Return [x, y] of the center of cell containing provided text 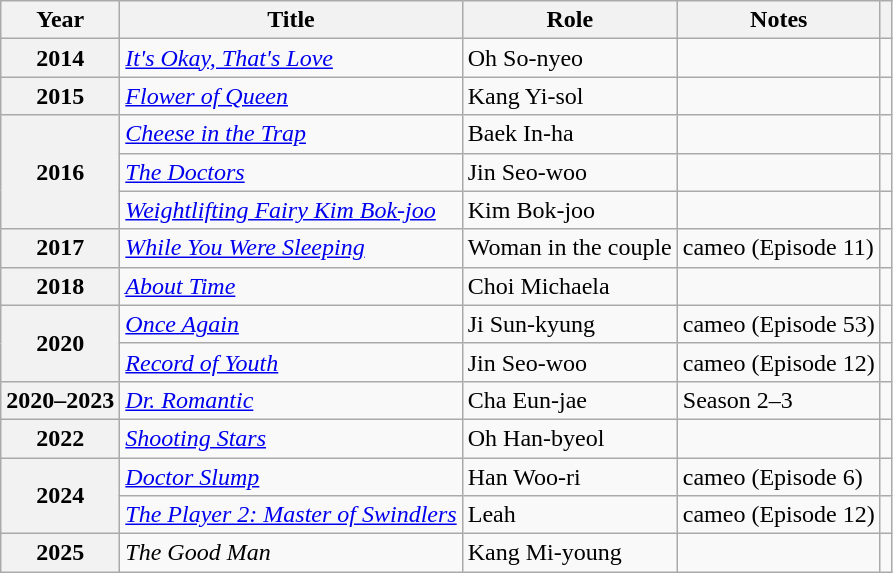
Weightlifting Fairy Kim Bok-joo [291, 210]
Baek In-ha [570, 134]
Once Again [291, 324]
Record of Youth [291, 362]
2015 [60, 96]
2020–2023 [60, 400]
2017 [60, 248]
Role [570, 20]
About Time [291, 286]
cameo (Episode 11) [778, 248]
Woman in the couple [570, 248]
Kang Mi-young [570, 553]
2018 [60, 286]
cameo (Episode 53) [778, 324]
Cha Eun-jae [570, 400]
2014 [60, 58]
Flower of Queen [291, 96]
2020 [60, 343]
2025 [60, 553]
The Player 2: Master of Swindlers [291, 515]
Dr. Romantic [291, 400]
Title [291, 20]
2024 [60, 496]
Ji Sun-kyung [570, 324]
Kim Bok-joo [570, 210]
2016 [60, 172]
Choi Michaela [570, 286]
Oh So-nyeo [570, 58]
It's Okay, That's Love [291, 58]
While You Were Sleeping [291, 248]
Notes [778, 20]
The Doctors [291, 172]
Doctor Slump [291, 477]
Leah [570, 515]
Shooting Stars [291, 438]
Han Woo-ri [570, 477]
Kang Yi-sol [570, 96]
The Good Man [291, 553]
2022 [60, 438]
cameo (Episode 6) [778, 477]
Year [60, 20]
Oh Han-byeol [570, 438]
Cheese in the Trap [291, 134]
Season 2–3 [778, 400]
